Capture the cell that displays the provided text and extract its (X, Y) central coordinate. 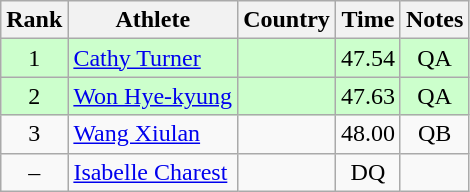
Cathy Turner (153, 58)
DQ (368, 172)
47.63 (368, 96)
QB (434, 134)
Won Hye-kyung (153, 96)
2 (34, 96)
– (34, 172)
1 (34, 58)
Time (368, 20)
Isabelle Charest (153, 172)
48.00 (368, 134)
47.54 (368, 58)
3 (34, 134)
Rank (34, 20)
Athlete (153, 20)
Country (287, 20)
Notes (434, 20)
Wang Xiulan (153, 134)
